Detect which cell encompasses the target text, then output its [x, y] center coordinate. 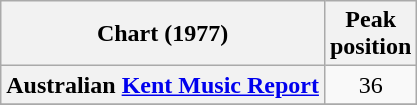
Chart (1977) [163, 34]
36 [370, 85]
Australian Kent Music Report [163, 85]
Peakposition [370, 34]
